Capture the cell that displays the provided text and extract its (x, y) central coordinate. 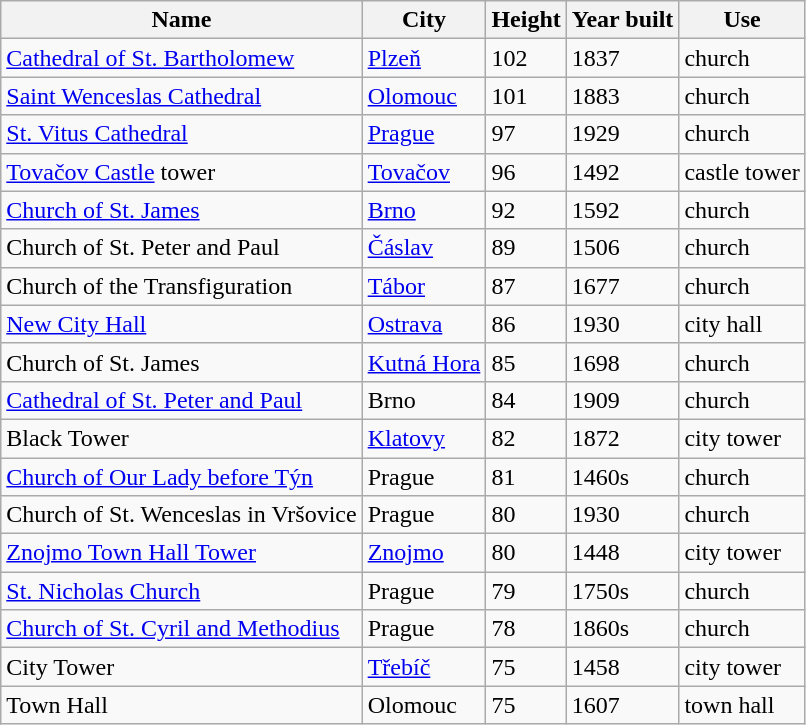
Znojmo (424, 553)
1492 (622, 172)
1458 (622, 667)
1883 (622, 96)
Church of St. Wenceslas in Vršovice (182, 515)
Year built (622, 20)
Třebíč (424, 667)
Name (182, 20)
1860s (622, 629)
Church of the Transfiguration (182, 286)
Tovačov Castle tower (182, 172)
96 (526, 172)
1837 (622, 58)
St. Vitus Cathedral (182, 134)
1607 (622, 705)
City (424, 20)
101 (526, 96)
Plzeň (424, 58)
Cathedral of St. Peter and Paul (182, 400)
85 (526, 362)
97 (526, 134)
Tábor (424, 286)
1929 (622, 134)
87 (526, 286)
1872 (622, 438)
Black Tower (182, 438)
1506 (622, 248)
city hall (742, 324)
castle tower (742, 172)
1750s (622, 591)
1460s (622, 477)
Kutná Hora (424, 362)
1677 (622, 286)
86 (526, 324)
Town Hall (182, 705)
New City Hall (182, 324)
92 (526, 210)
Čáslav (424, 248)
81 (526, 477)
Church of St. Cyril and Methodius (182, 629)
1909 (622, 400)
St. Nicholas Church (182, 591)
84 (526, 400)
Klatovy (424, 438)
Tovačov (424, 172)
Ostrava (424, 324)
Church of St. Peter and Paul (182, 248)
Znojmo Town Hall Tower (182, 553)
78 (526, 629)
89 (526, 248)
Saint Wenceslas Cathedral (182, 96)
79 (526, 591)
town hall (742, 705)
1698 (622, 362)
82 (526, 438)
Height (526, 20)
Cathedral of St. Bartholomew (182, 58)
Church of Our Lady before Týn (182, 477)
Use (742, 20)
1592 (622, 210)
102 (526, 58)
1448 (622, 553)
City Tower (182, 667)
